From the cell containing the given text, extract its center point as [x, y] coordinate. 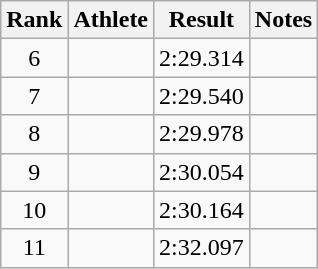
Result [202, 20]
Rank [34, 20]
11 [34, 248]
7 [34, 96]
10 [34, 210]
8 [34, 134]
2:29.314 [202, 58]
2:29.978 [202, 134]
9 [34, 172]
2:32.097 [202, 248]
2:30.054 [202, 172]
Notes [283, 20]
2:30.164 [202, 210]
6 [34, 58]
2:29.540 [202, 96]
Athlete [111, 20]
